Scan for the cell matching the given text and deliver its [X, Y] coordinate at center. 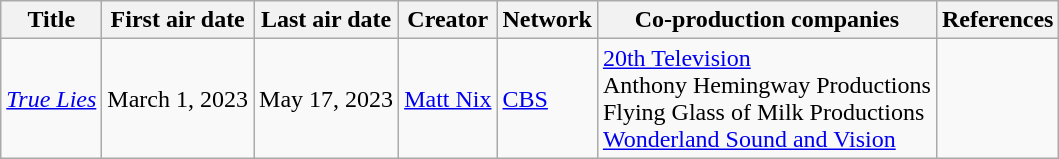
Co-production companies [766, 20]
May 17, 2023 [326, 98]
Network [547, 20]
True Lies [52, 98]
References [998, 20]
Title [52, 20]
Creator [448, 20]
March 1, 2023 [178, 98]
First air date [178, 20]
CBS [547, 98]
Matt Nix [448, 98]
Last air date [326, 20]
20th TelevisionAnthony Hemingway ProductionsFlying Glass of Milk ProductionsWonderland Sound and Vision [766, 98]
